Locate the cell with the specified text and output its (x, y) center coordinate. 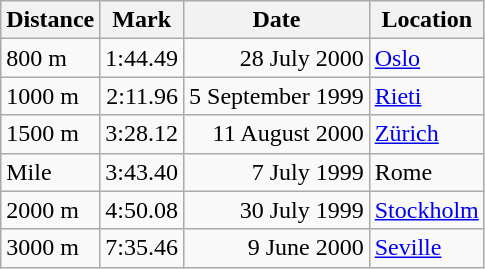
11 August 2000 (277, 134)
Seville (426, 248)
3:43.40 (142, 172)
7 July 1999 (277, 172)
1500 m (50, 134)
Rieti (426, 96)
2000 m (50, 210)
Zürich (426, 134)
Mile (50, 172)
800 m (50, 58)
Location (426, 20)
30 July 1999 (277, 210)
9 June 2000 (277, 248)
1000 m (50, 96)
Oslo (426, 58)
28 July 2000 (277, 58)
7:35.46 (142, 248)
2:11.96 (142, 96)
Distance (50, 20)
Rome (426, 172)
5 September 1999 (277, 96)
3000 m (50, 248)
Stockholm (426, 210)
Mark (142, 20)
Date (277, 20)
3:28.12 (142, 134)
1:44.49 (142, 58)
4:50.08 (142, 210)
